Locate the cell with the specified text and output its (x, y) center coordinate. 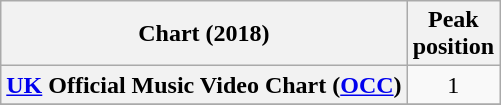
1 (453, 85)
Peakposition (453, 34)
Chart (2018) (204, 34)
UK Official Music Video Chart (OCC) (204, 85)
